Search for the cell housing the specified text and yield its (x, y) center coordinate. 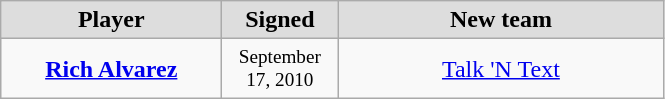
Talk 'N Text (501, 69)
New team (501, 20)
Signed (280, 20)
September 17, 2010 (280, 69)
Rich Alvarez (112, 69)
Player (112, 20)
